Return [X, Y] of the center of cell containing provided text 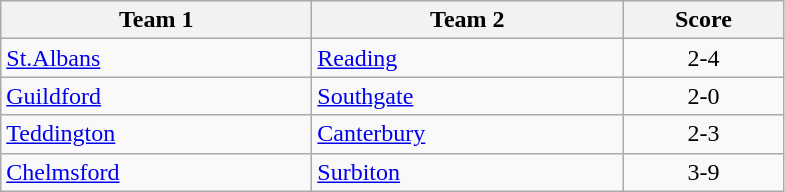
Team 1 [156, 20]
Surbiton [468, 172]
Reading [468, 58]
Canterbury [468, 134]
3-9 [704, 172]
Score [704, 20]
2-0 [704, 96]
2-3 [704, 134]
Southgate [468, 96]
2-4 [704, 58]
St.Albans [156, 58]
Guildford [156, 96]
Chelmsford [156, 172]
Team 2 [468, 20]
Teddington [156, 134]
